Detect which cell encompasses the target text, then output its [X, Y] center coordinate. 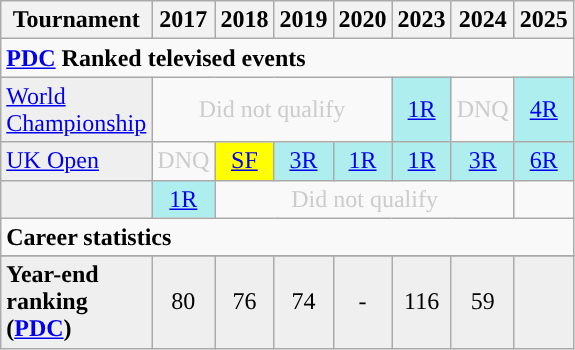
6R [544, 161]
116 [422, 302]
2020 [362, 20]
59 [482, 302]
- [362, 302]
2017 [184, 20]
Career statistics [288, 237]
Tournament [76, 20]
2025 [544, 20]
2024 [482, 20]
PDC Ranked televised events [288, 58]
Year-end ranking (PDC) [76, 302]
80 [184, 302]
76 [244, 302]
SF [244, 161]
2018 [244, 20]
74 [304, 302]
UK Open [76, 161]
World Championship [76, 110]
4R [544, 110]
2023 [422, 20]
2019 [304, 20]
